Locate the cell with the specified text and output its (x, y) center coordinate. 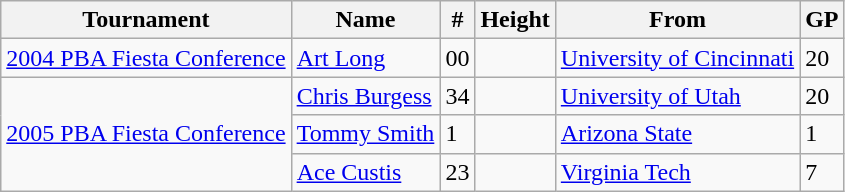
00 (458, 58)
# (458, 20)
34 (458, 96)
2004 PBA Fiesta Conference (146, 58)
Chris Burgess (366, 96)
From (677, 20)
7 (822, 172)
University of Utah (677, 96)
Virginia Tech (677, 172)
Art Long (366, 58)
Name (366, 20)
2005 PBA Fiesta Conference (146, 134)
Height (515, 20)
Tournament (146, 20)
University of Cincinnati (677, 58)
GP (822, 20)
Arizona State (677, 134)
Tommy Smith (366, 134)
23 (458, 172)
Ace Custis (366, 172)
